From the cell containing the given text, extract its center point as (X, Y) coordinate. 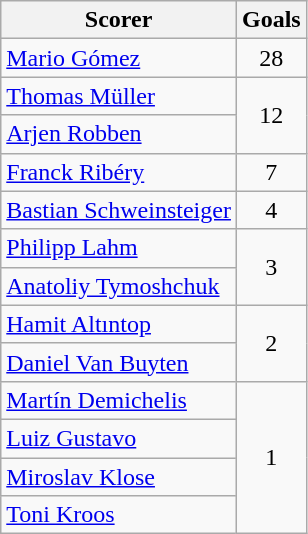
7 (271, 172)
12 (271, 115)
Daniel Van Buyten (119, 362)
3 (271, 267)
Anatoliy Tymoshchuk (119, 286)
Scorer (119, 20)
28 (271, 58)
Toni Kroos (119, 515)
Miroslav Klose (119, 477)
Martín Demichelis (119, 400)
Philipp Lahm (119, 248)
Hamit Altıntop (119, 324)
4 (271, 210)
Mario Gómez (119, 58)
1 (271, 457)
Thomas Müller (119, 96)
Arjen Robben (119, 134)
Luiz Gustavo (119, 438)
Bastian Schweinsteiger (119, 210)
Franck Ribéry (119, 172)
2 (271, 343)
Goals (271, 20)
